Return the [x, y] coordinate for the center point of the cell that contains the specified text.  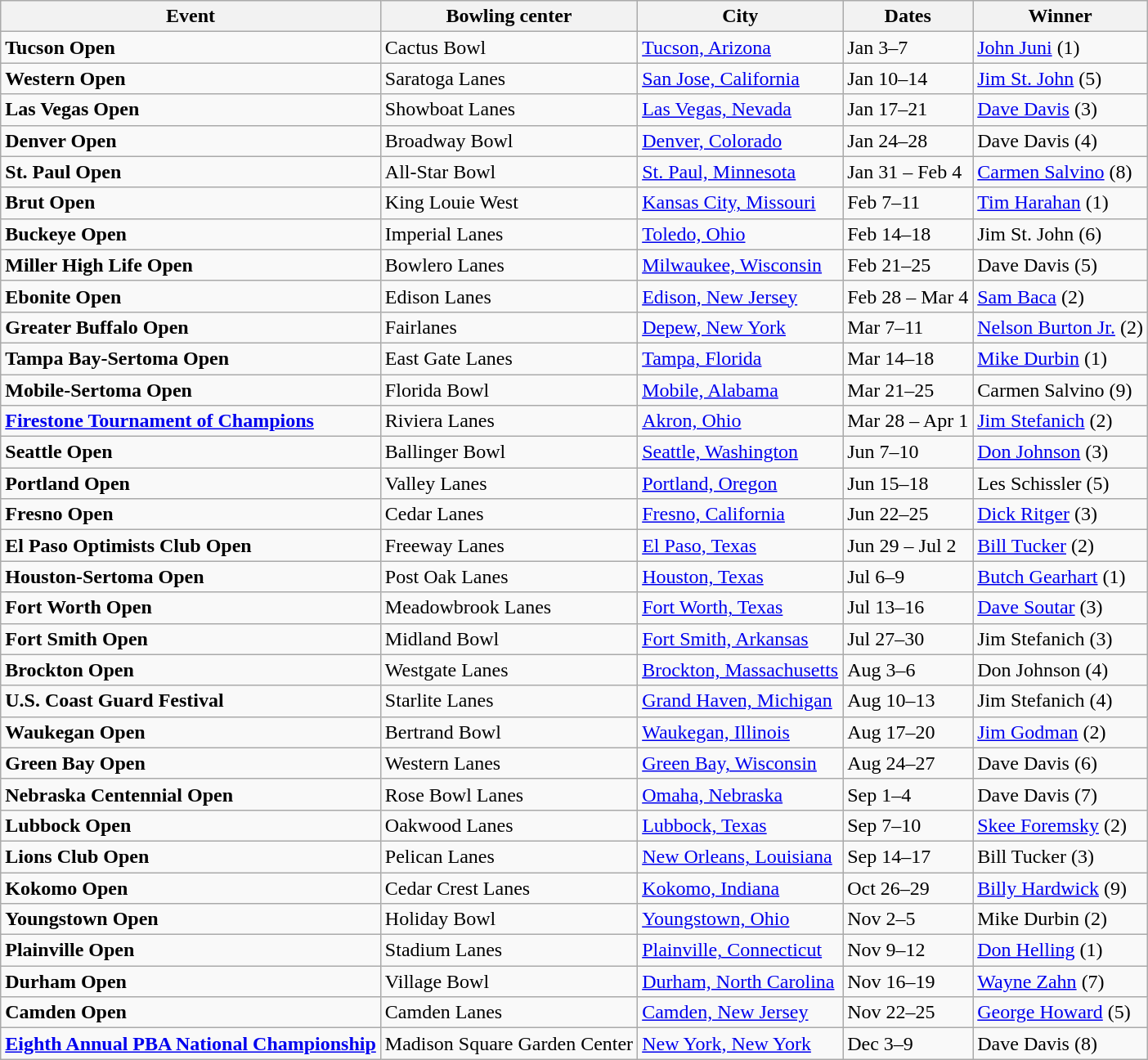
Aug 10–13 [908, 701]
Kansas City, Missouri [741, 203]
Aug 17–20 [908, 732]
Don Helling (1) [1061, 950]
Valley Lanes [509, 483]
Carmen Salvino (9) [1061, 390]
Mike Durbin (1) [1061, 358]
Westgate Lanes [509, 670]
Tampa Bay-Sertoma Open [191, 358]
Camden Open [191, 1013]
Buckeye Open [191, 234]
Dave Davis (6) [1061, 763]
San Jose, California [741, 79]
Tucson Open [191, 47]
Showboat Lanes [509, 110]
Denver, Colorado [741, 141]
Denver Open [191, 141]
Seattle, Washington [741, 452]
East Gate Lanes [509, 358]
Brockton Open [191, 670]
Madison Square Garden Center [509, 1044]
St. Paul, Minnesota [741, 172]
Grand Haven, Michigan [741, 701]
Portland Open [191, 483]
Jan 24–28 [908, 141]
U.S. Coast Guard Festival [191, 701]
Jim St. John (6) [1061, 234]
Firestone Tournament of Champions [191, 421]
Omaha, Nebraska [741, 794]
Lubbock, Texas [741, 825]
Winner [1061, 16]
Nelson Burton Jr. (2) [1061, 327]
Waukegan, Illinois [741, 732]
Riviera Lanes [509, 421]
Post Oak Lanes [509, 577]
Jul 27–30 [908, 639]
Jim Stefanich (3) [1061, 639]
Youngstown Open [191, 919]
Western Lanes [509, 763]
Feb 14–18 [908, 234]
Oakwood Lanes [509, 825]
Dave Soutar (3) [1061, 608]
Jun 15–18 [908, 483]
All-Star Bowl [509, 172]
Fort Smith, Arkansas [741, 639]
Cactus Bowl [509, 47]
Edison Lanes [509, 296]
Les Schissler (5) [1061, 483]
Jim Godman (2) [1061, 732]
Aug 24–27 [908, 763]
City [741, 16]
Brockton, Massachusetts [741, 670]
Dave Davis (5) [1061, 265]
Plainville Open [191, 950]
Imperial Lanes [509, 234]
Youngstown, Ohio [741, 919]
Fresno, California [741, 514]
Skee Foremsky (2) [1061, 825]
Toledo, Ohio [741, 234]
Dates [908, 16]
Event [191, 16]
Oct 26–29 [908, 887]
Plainville, Connecticut [741, 950]
Miller High Life Open [191, 265]
Aug 3–6 [908, 670]
Mobile-Sertoma Open [191, 390]
Mar 7–11 [908, 327]
Depew, New York [741, 327]
Green Bay Open [191, 763]
Butch Gearhart (1) [1061, 577]
Billy Hardwick (9) [1061, 887]
Eighth Annual PBA National Championship [191, 1044]
Fort Worth Open [191, 608]
St. Paul Open [191, 172]
Mar 21–25 [908, 390]
Saratoga Lanes [509, 79]
Dave Davis (8) [1061, 1044]
Jim St. John (5) [1061, 79]
Bill Tucker (3) [1061, 856]
Houston-Sertoma Open [191, 577]
Durham, North Carolina [741, 981]
Sep 7–10 [908, 825]
Ebonite Open [191, 296]
Starlite Lanes [509, 701]
Jan 3–7 [908, 47]
Houston, Texas [741, 577]
Jan 31 – Feb 4 [908, 172]
Fort Smith Open [191, 639]
Freeway Lanes [509, 546]
King Louie West [509, 203]
Jul 13–16 [908, 608]
Nov 22–25 [908, 1013]
Dave Davis (7) [1061, 794]
Dick Ritger (3) [1061, 514]
Seattle Open [191, 452]
John Juni (1) [1061, 47]
Bertrand Bowl [509, 732]
Broadway Bowl [509, 141]
Camden Lanes [509, 1013]
Las Vegas, Nevada [741, 110]
Cedar Lanes [509, 514]
Tucson, Arizona [741, 47]
Mobile, Alabama [741, 390]
Tim Harahan (1) [1061, 203]
El Paso Optimists Club Open [191, 546]
Feb 21–25 [908, 265]
Sep 14–17 [908, 856]
Fairlanes [509, 327]
Feb 7–11 [908, 203]
George Howard (5) [1061, 1013]
Dec 3–9 [908, 1044]
Portland, Oregon [741, 483]
Nov 9–12 [908, 950]
Green Bay, Wisconsin [741, 763]
Dave Davis (4) [1061, 141]
Milwaukee, Wisconsin [741, 265]
Sam Baca (2) [1061, 296]
Lions Club Open [191, 856]
Pelican Lanes [509, 856]
Meadowbrook Lanes [509, 608]
Don Johnson (3) [1061, 452]
Midland Bowl [509, 639]
Fort Worth, Texas [741, 608]
Kokomo Open [191, 887]
Stadium Lanes [509, 950]
Lubbock Open [191, 825]
Cedar Crest Lanes [509, 887]
Bowlero Lanes [509, 265]
Nebraska Centennial Open [191, 794]
Nov 2–5 [908, 919]
Bill Tucker (2) [1061, 546]
Jun 22–25 [908, 514]
Brut Open [191, 203]
Kokomo, Indiana [741, 887]
Mike Durbin (2) [1061, 919]
Dave Davis (3) [1061, 110]
Mar 28 – Apr 1 [908, 421]
Jim Stefanich (2) [1061, 421]
Jun 7–10 [908, 452]
Jan 17–21 [908, 110]
New York, New York [741, 1044]
New Orleans, Louisiana [741, 856]
Sep 1–4 [908, 794]
Greater Buffalo Open [191, 327]
El Paso, Texas [741, 546]
Carmen Salvino (8) [1061, 172]
Don Johnson (4) [1061, 670]
Mar 14–18 [908, 358]
Tampa, Florida [741, 358]
Village Bowl [509, 981]
Bowling center [509, 16]
Florida Bowl [509, 390]
Edison, New Jersey [741, 296]
Fresno Open [191, 514]
Wayne Zahn (7) [1061, 981]
Nov 16–19 [908, 981]
Jun 29 – Jul 2 [908, 546]
Jul 6–9 [908, 577]
Durham Open [191, 981]
Las Vegas Open [191, 110]
Jan 10–14 [908, 79]
Ballinger Bowl [509, 452]
Western Open [191, 79]
Waukegan Open [191, 732]
Jim Stefanich (4) [1061, 701]
Akron, Ohio [741, 421]
Holiday Bowl [509, 919]
Rose Bowl Lanes [509, 794]
Camden, New Jersey [741, 1013]
Feb 28 – Mar 4 [908, 296]
